Output the (x, y) coordinate of the center of the cell containing the given text.  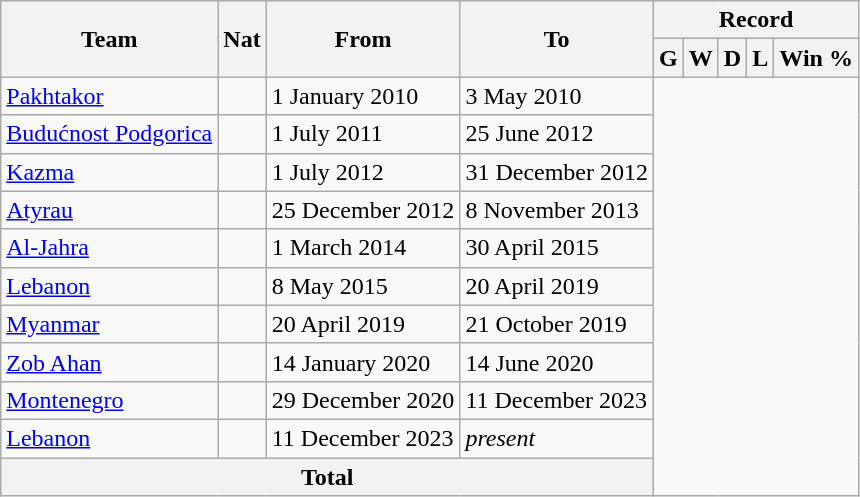
Win % (816, 58)
29 December 2020 (363, 400)
L (760, 58)
14 January 2020 (363, 362)
1 January 2010 (363, 96)
To (557, 39)
14 June 2020 (557, 362)
1 March 2014 (363, 248)
Al-Jahra (110, 248)
8 May 2015 (363, 286)
Atyrau (110, 210)
W (700, 58)
3 May 2010 (557, 96)
1 July 2011 (363, 134)
Budućnost Podgorica (110, 134)
Myanmar (110, 324)
Montenegro (110, 400)
Team (110, 39)
8 November 2013 (557, 210)
present (557, 438)
G (669, 58)
Total (328, 477)
Zob Ahan (110, 362)
30 April 2015 (557, 248)
From (363, 39)
Record (756, 20)
25 June 2012 (557, 134)
31 December 2012 (557, 172)
Nat (242, 39)
Kazma (110, 172)
1 July 2012 (363, 172)
25 December 2012 (363, 210)
21 October 2019 (557, 324)
Pakhtakor (110, 96)
D (732, 58)
